Return the [x, y] coordinate for the center point of the cell that contains the specified text.  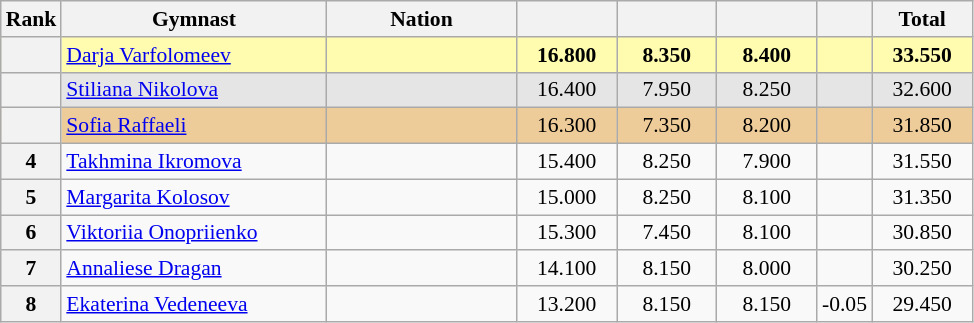
Gymnast [194, 19]
Annaliese Dragan [194, 269]
32.600 [922, 90]
31.850 [922, 126]
Nation [421, 19]
15.300 [567, 233]
Margarita Kolosov [194, 197]
8 [32, 304]
Darja Varfolomeev [194, 55]
8.350 [667, 55]
7 [32, 269]
15.400 [567, 162]
5 [32, 197]
8.000 [767, 269]
8.400 [767, 55]
8.200 [767, 126]
31.550 [922, 162]
6 [32, 233]
16.300 [567, 126]
14.100 [567, 269]
7.450 [667, 233]
Viktoriia Onopriienko [194, 233]
Takhmina Ikromova [194, 162]
30.250 [922, 269]
4 [32, 162]
Stiliana Nikolova [194, 90]
7.950 [667, 90]
16.400 [567, 90]
7.350 [667, 126]
13.200 [567, 304]
Rank [32, 19]
Sofia Raffaeli [194, 126]
7.900 [767, 162]
-0.05 [844, 304]
30.850 [922, 233]
29.450 [922, 304]
Ekaterina Vedeneeva [194, 304]
15.000 [567, 197]
16.800 [567, 55]
33.550 [922, 55]
31.350 [922, 197]
Total [922, 19]
